Detect which cell encompasses the target text, then output its [x, y] center coordinate. 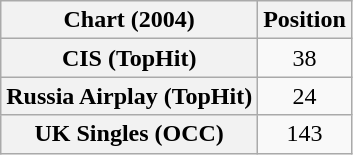
24 [305, 96]
Russia Airplay (TopHit) [130, 96]
UK Singles (OCC) [130, 134]
CIS (TopHit) [130, 58]
143 [305, 134]
Chart (2004) [130, 20]
Position [305, 20]
38 [305, 58]
